Capture the cell that displays the provided text and extract its (x, y) central coordinate. 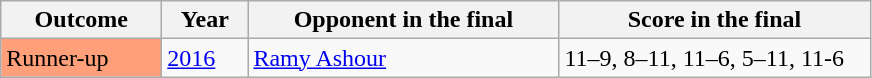
2016 (205, 58)
Runner-up (82, 58)
Ramy Ashour (404, 58)
Opponent in the final (404, 20)
Score in the final (714, 20)
Outcome (82, 20)
11–9, 8–11, 11–6, 5–11, 11-6 (714, 58)
Year (205, 20)
